Determine the [X, Y] coordinate at the center of the cell enclosing the given text.  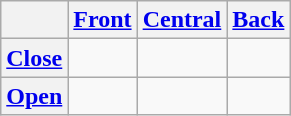
Close [34, 58]
Front [102, 20]
Back [258, 20]
Open [34, 96]
Central [182, 20]
